Capture the cell that displays the provided text and extract its [x, y] central coordinate. 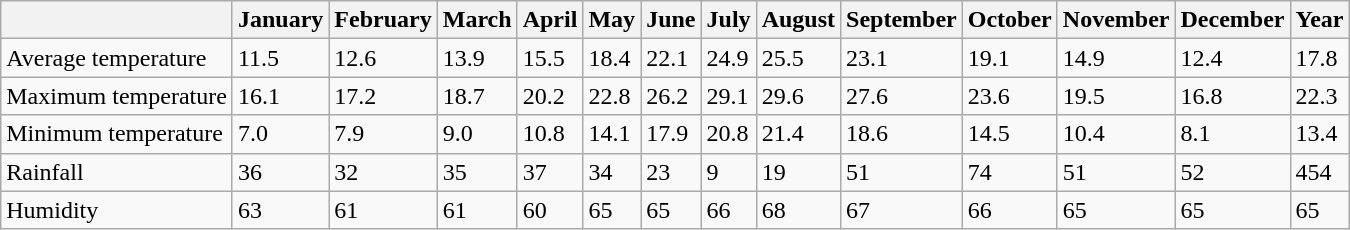
18.6 [902, 134]
67 [902, 210]
12.6 [383, 58]
18.4 [612, 58]
454 [1320, 172]
14.1 [612, 134]
Year [1320, 20]
27.6 [902, 96]
13.9 [477, 58]
68 [798, 210]
9 [728, 172]
74 [1010, 172]
September [902, 20]
22.3 [1320, 96]
Average temperature [117, 58]
60 [550, 210]
9.0 [477, 134]
36 [280, 172]
Humidity [117, 210]
16.1 [280, 96]
December [1232, 20]
November [1116, 20]
10.8 [550, 134]
August [798, 20]
May [612, 20]
Maximum temperature [117, 96]
23.6 [1010, 96]
19.5 [1116, 96]
8.1 [1232, 134]
24.9 [728, 58]
Rainfall [117, 172]
20.2 [550, 96]
32 [383, 172]
17.9 [671, 134]
18.7 [477, 96]
23.1 [902, 58]
35 [477, 172]
April [550, 20]
March [477, 20]
17.2 [383, 96]
37 [550, 172]
22.8 [612, 96]
7.9 [383, 134]
12.4 [1232, 58]
Minimum temperature [117, 134]
13.4 [1320, 134]
7.0 [280, 134]
October [1010, 20]
29.6 [798, 96]
52 [1232, 172]
15.5 [550, 58]
25.5 [798, 58]
34 [612, 172]
26.2 [671, 96]
20.8 [728, 134]
22.1 [671, 58]
14.9 [1116, 58]
July [728, 20]
19 [798, 172]
21.4 [798, 134]
14.5 [1010, 134]
23 [671, 172]
10.4 [1116, 134]
19.1 [1010, 58]
January [280, 20]
17.8 [1320, 58]
February [383, 20]
63 [280, 210]
29.1 [728, 96]
16.8 [1232, 96]
11.5 [280, 58]
June [671, 20]
